Detect which cell encompasses the target text, then output its (X, Y) center coordinate. 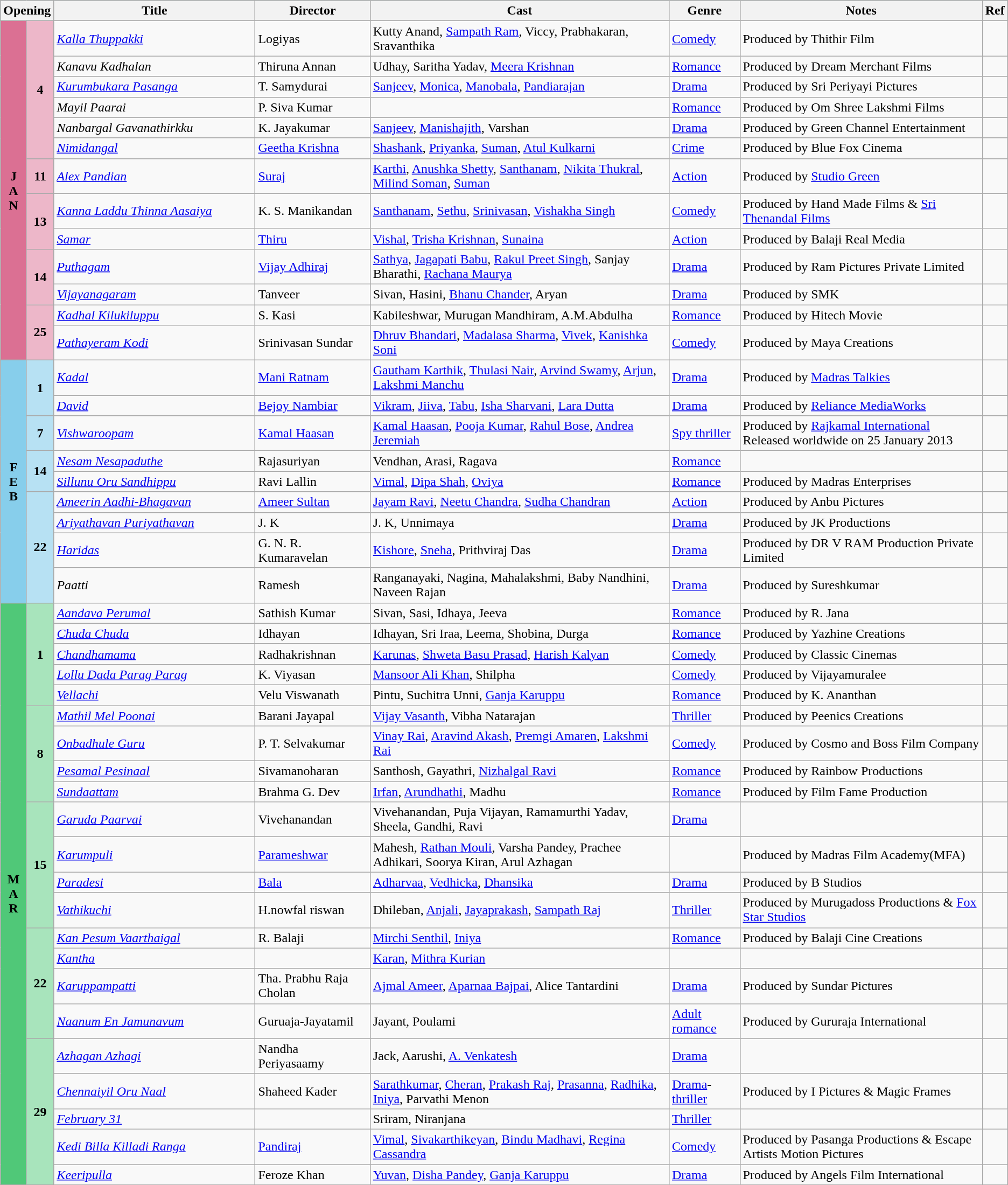
Irfan, Arundhathi, Madhu (519, 792)
Santhosh, Gayathri, Nizhalgal Ravi (519, 771)
Kantha (155, 958)
Sarathkumar, Cheran, Prakash Raj, Prasanna, Radhika, Iniya, Parvathi Menon (519, 1091)
Nandha Periyasaamy (312, 1056)
Chennaiyil Oru Naal (155, 1091)
Vimal, Dipa Shah, Oviya (519, 482)
February 31 (155, 1119)
Kanavu Kadhalan (155, 66)
Produced by Madras Enterprises (861, 482)
Idhayan (312, 633)
G. N. R. Kumaravelan (312, 550)
Produced by Vijayamuralee (861, 674)
Parameshwar (312, 854)
Srinivasan Sundar (312, 343)
Adharvaa, Vedhicka, Dhansika (519, 882)
Geetha Krishna (312, 148)
Sriram, Niranjana (519, 1119)
Produced by Thithir Film (861, 39)
Produced by Balaji Real Media (861, 239)
Vendhan, Arasi, Ragava (519, 461)
Kamal Haasan, Pooja Kumar, Rahul Bose, Andrea Jeremiah (519, 433)
Produced by DR V RAM Production Private Limited (861, 550)
Chandhamama (155, 654)
Rajasuriyan (312, 461)
Naanum En Jamunavum (155, 1021)
Produced by Om Shree Lakshmi Films (861, 107)
Produced by B Studios (861, 882)
Produced by Reliance MediaWorks (861, 406)
H.nowfal riswan (312, 910)
Dhruv Bhandari, Madalasa Sharma, Vivek, Kanishka Soni (519, 343)
Produced by SMK (861, 294)
Logiyas (312, 39)
Kalla Thuppakki (155, 39)
Produced by Ram Pictures Private Limited (861, 266)
4 (40, 89)
Sathya, Jagapati Babu, Rakul Preet Singh, Sanjay Bharathi, Rachana Maurya (519, 266)
Kadal (155, 378)
7 (40, 433)
Kadhal Kilukiluppu (155, 315)
Pandiraj (312, 1146)
Barani Jayapal (312, 716)
Guruaja-Jayatamil (312, 1021)
Vivehanandan (312, 820)
Kanna Laddu Thinna Aasaiya (155, 211)
Produced by Sundar Pictures (861, 986)
Vimal, Sivakarthikeyan, Bindu Madhavi, Regina Cassandra (519, 1146)
Karan, Mithra Kurian (519, 958)
Title (155, 11)
JAN (14, 191)
P. Siva Kumar (312, 107)
Mayil Paarai (155, 107)
Karumpuli (155, 854)
Produced by Angels Film International (861, 1175)
Pintu, Suchitra Unni, Ganja Karuppu (519, 695)
Produced by JK Productions (861, 522)
Vishwaroopam (155, 433)
Tanveer (312, 294)
Lollu Dada Parag Parag (155, 674)
Crime (704, 148)
Shashank, Priyanka, Suman, Atul Kulkarni (519, 148)
T. Samydurai (312, 87)
Shaheed Kader (312, 1091)
Azhagan Azhagi (155, 1056)
Mirchi Senthil, Iniya (519, 938)
Vijay Vasanth, Vibha Natarajan (519, 716)
Produced by Maya Creations (861, 343)
Drama-thriller (704, 1091)
K. S. Manikandan (312, 211)
Kamal Haasan (312, 433)
Chuda Chuda (155, 633)
25 (40, 333)
Produced by Blue Fox Cinema (861, 148)
P. T. Selvakumar (312, 743)
Nesam Nesapaduthe (155, 461)
Produced by Classic Cinemas (861, 654)
Sivamanoharan (312, 771)
Produced by Film Fame Production (861, 792)
Mathil Mel Poonai (155, 716)
Adult romance (704, 1021)
Idhayan, Sri Iraa, Leema, Shobina, Durga (519, 633)
Jayant, Poulami (519, 1021)
Produced by Balaji Cine Creations (861, 938)
Mahesh, Rathan Mouli, Varsha Pandey, Prachee Adhikari, Soorya Kiran, Arul Azhagan (519, 854)
Vijayanagaram (155, 294)
Onbadhule Guru (155, 743)
Ameer Sultan (312, 502)
Sivan, Sasi, Idhaya, Jeeva (519, 613)
Bejoy Nambiar (312, 406)
Produced by Anbu Pictures (861, 502)
Kabileshwar, Murugan Mandhiram, A.M.Abdulha (519, 315)
Ramesh (312, 585)
Produced by Cosmo and Boss Film Company (861, 743)
Produced by Sri Periyayi Pictures (861, 87)
Opening (27, 11)
Produced by Murugadoss Productions & Fox Star Studios (861, 910)
Kan Pesum Vaarthaigal (155, 938)
Produced by Yazhine Creations (861, 633)
Sundaattam (155, 792)
Ariyathavan Puriyathavan (155, 522)
Produced by Peenics Creations (861, 716)
Keeripulla (155, 1175)
Vinay Rai, Aravind Akash, Premgi Amaren, Lakshmi Rai (519, 743)
Sathish Kumar (312, 613)
Produced by Rainbow Productions (861, 771)
Sanjeev, Monica, Manobala, Pandiarajan (519, 87)
Kurumbukara Pasanga (155, 87)
Ravi Lallin (312, 482)
13 (40, 221)
Garuda Paarvai (155, 820)
Pathayeram Kodi (155, 343)
Aandava Perumal (155, 613)
Paatti (155, 585)
Alex Pandian (155, 176)
J. K, Unnimaya (519, 522)
Velu Viswanath (312, 695)
Paradesi (155, 882)
Produced by K. Ananthan (861, 695)
Haridas (155, 550)
Produced by Studio Green (861, 176)
Mansoor Ali Khan, Shilpha (519, 674)
Spy thriller (704, 433)
Produced by Sureshkumar (861, 585)
Sillunu Oru Sandhippu (155, 482)
Dhileban, Anjali, Jayaprakash, Sampath Raj (519, 910)
R. Balaji (312, 938)
David (155, 406)
Notes (861, 11)
K. Jayakumar (312, 128)
Ameerin Aadhi-Bhagavan (155, 502)
Tha. Prabhu Raja Cholan (312, 986)
Ref (995, 11)
Santhanam, Sethu, Srinivasan, Vishakha Singh (519, 211)
Brahma G. Dev (312, 792)
Genre (704, 11)
Pesamal Pesinaal (155, 771)
Gautham Karthik, Thulasi Nair, Arvind Swamy, Arjun, Lakshmi Manchu (519, 378)
Produced by Gururaja International (861, 1021)
15 (40, 865)
Jayam Ravi, Neetu Chandra, Sudha Chandran (519, 502)
Produced by R. Jana (861, 613)
Thiru (312, 239)
Puthagam (155, 266)
Karthi, Anushka Shetty, Santhanam, Nikita Thukral, Milind Soman, Suman (519, 176)
8 (40, 754)
Ajmal Ameer, Aparnaa Bajpai, Alice Tantardini (519, 986)
Nimidangal (155, 148)
Director (312, 11)
Cast (519, 11)
Vikram, Jiiva, Tabu, Isha Sharvani, Lara Dutta (519, 406)
FEB (14, 482)
Kedi Billa Killadi Ranga (155, 1146)
Kutty Anand, Sampath Ram, Viccy, Prabhakaran, Sravanthika (519, 39)
Radhakrishnan (312, 654)
Yuvan, Disha Pandey, Ganja Karuppu (519, 1175)
J. K (312, 522)
Vishal, Trisha Krishnan, Sunaina (519, 239)
Bala (312, 882)
Sanjeev, Manishajith, Varshan (519, 128)
Samar (155, 239)
Produced by Dream Merchant Films (861, 66)
Vellachi (155, 695)
Nanbargal Gavanathirkku (155, 128)
Produced by I Pictures & Magic Frames (861, 1091)
Vivehanandan, Puja Vijayan, Ramamurthi Yadav, Sheela, Gandhi, Ravi (519, 820)
Ranganayaki, Nagina, Mahalakshmi, Baby Nandhini, Naveen Rajan (519, 585)
Suraj (312, 176)
Produced by Hitech Movie (861, 315)
Vathikuchi (155, 910)
Udhay, Saritha Yadav, Meera Krishnan (519, 66)
K. Viyasan (312, 674)
Feroze Khan (312, 1175)
Jack, Aarushi, A. Venkatesh (519, 1056)
Produced by Hand Made Films & Sri Thenandal Films (861, 211)
Kishore, Sneha, Prithviraj Das (519, 550)
Mani Ratnam (312, 378)
Produced by Madras Talkies (861, 378)
Karunas, Shweta Basu Prasad, Harish Kalyan (519, 654)
Vijay Adhiraj (312, 266)
Karuppampatti (155, 986)
S. Kasi (312, 315)
Sivan, Hasini, Bhanu Chander, Aryan (519, 294)
Produced by Green Channel Entertainment (861, 128)
Produced by Pasanga Productions & Escape Artists Motion Pictures (861, 1146)
29 (40, 1112)
Thiruna Annan (312, 66)
Produced by Madras Film Academy(MFA) (861, 854)
MAR (14, 894)
Produced by Rajkamal InternationalReleased worldwide on 25 January 2013 (861, 433)
11 (40, 176)
